Detect which cell encompasses the target text, then output its [X, Y] center coordinate. 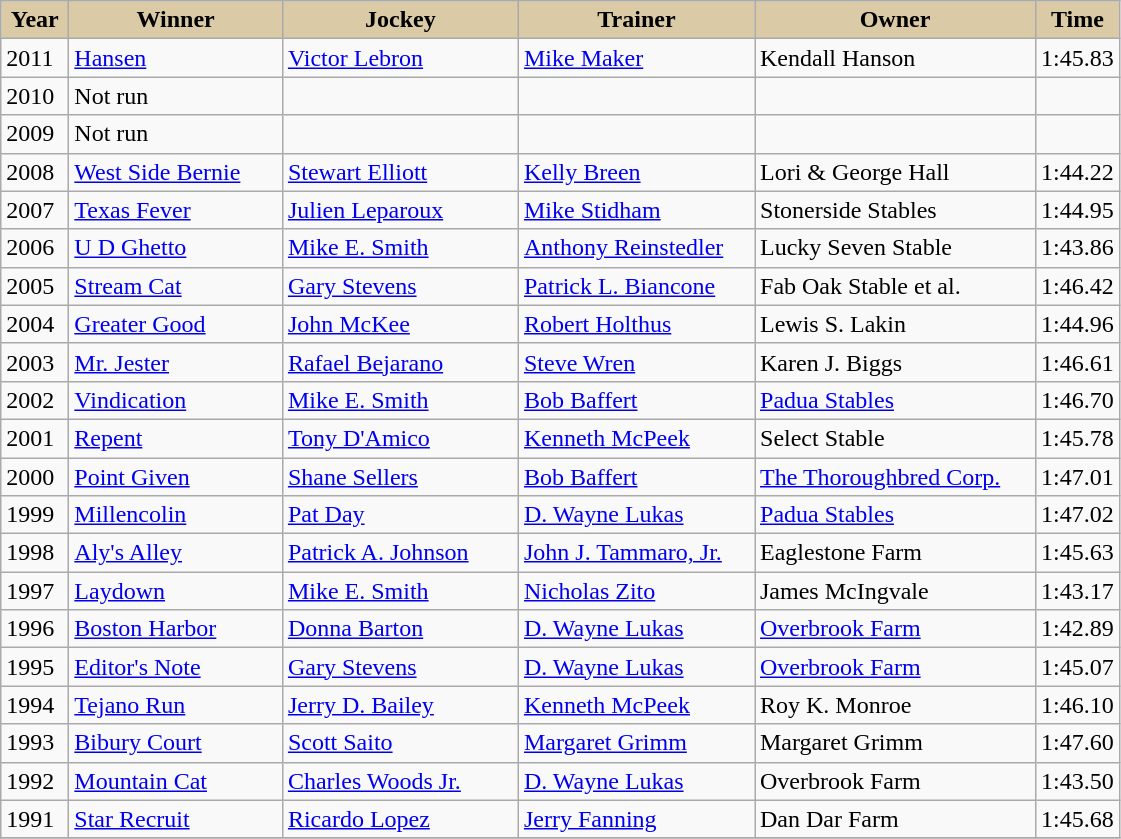
Editor's Note [176, 667]
Fab Oak Stable et al. [894, 286]
Boston Harbor [176, 629]
2009 [35, 134]
John McKee [400, 324]
Julien Leparoux [400, 210]
Tony D'Amico [400, 438]
Stewart Elliott [400, 172]
1:46.70 [1078, 400]
Millencolin [176, 515]
Steve Wren [636, 362]
Donna Barton [400, 629]
1995 [35, 667]
Roy K. Monroe [894, 705]
2011 [35, 58]
Patrick L. Biancone [636, 286]
1992 [35, 781]
1:43.17 [1078, 591]
1:47.02 [1078, 515]
Lucky Seven Stable [894, 248]
1996 [35, 629]
West Side Bernie [176, 172]
Nicholas Zito [636, 591]
Lewis S. Lakin [894, 324]
Owner [894, 20]
1:42.89 [1078, 629]
Eaglestone Farm [894, 553]
The Thoroughbred Corp. [894, 477]
Stonerside Stables [894, 210]
1:45.78 [1078, 438]
2006 [35, 248]
U D Ghetto [176, 248]
Aly's Alley [176, 553]
2000 [35, 477]
Charles Woods Jr. [400, 781]
1:44.96 [1078, 324]
Trainer [636, 20]
1994 [35, 705]
1:45.83 [1078, 58]
1:47.60 [1078, 743]
1:45.63 [1078, 553]
2008 [35, 172]
Winner [176, 20]
1:43.50 [1078, 781]
1999 [35, 515]
Anthony Reinstedler [636, 248]
Hansen [176, 58]
2004 [35, 324]
Lori & George Hall [894, 172]
Texas Fever [176, 210]
1:45.07 [1078, 667]
Bibury Court [176, 743]
1993 [35, 743]
Victor Lebron [400, 58]
1:44.22 [1078, 172]
Select Stable [894, 438]
Repent [176, 438]
Dan Dar Farm [894, 819]
Laydown [176, 591]
Stream Cat [176, 286]
Rafael Bejarano [400, 362]
Robert Holthus [636, 324]
Jockey [400, 20]
1998 [35, 553]
Mike Maker [636, 58]
1:45.68 [1078, 819]
2001 [35, 438]
Mr. Jester [176, 362]
1:44.95 [1078, 210]
Time [1078, 20]
1:43.86 [1078, 248]
2007 [35, 210]
Shane Sellers [400, 477]
Vindication [176, 400]
John J. Tammaro, Jr. [636, 553]
Mountain Cat [176, 781]
1991 [35, 819]
1:47.01 [1078, 477]
1:46.61 [1078, 362]
Scott Saito [400, 743]
2002 [35, 400]
Ricardo Lopez [400, 819]
Star Recruit [176, 819]
Pat Day [400, 515]
Kendall Hanson [894, 58]
Karen J. Biggs [894, 362]
2003 [35, 362]
Tejano Run [176, 705]
Jerry Fanning [636, 819]
2010 [35, 96]
Point Given [176, 477]
Jerry D. Bailey [400, 705]
Mike Stidham [636, 210]
James McIngvale [894, 591]
Greater Good [176, 324]
2005 [35, 286]
Year [35, 20]
1:46.42 [1078, 286]
Patrick A. Johnson [400, 553]
Kelly Breen [636, 172]
1997 [35, 591]
1:46.10 [1078, 705]
